Output the (X, Y) coordinate of the center of the cell containing the given text.  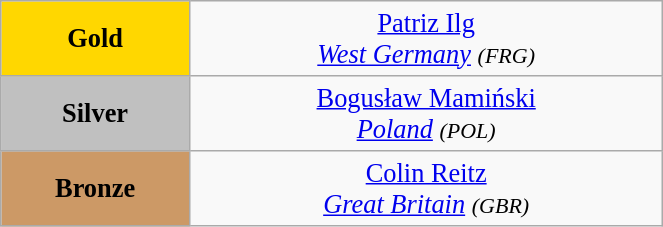
Bronze (96, 188)
Patriz IlgWest Germany (FRG) (426, 38)
Gold (96, 38)
Colin ReitzGreat Britain (GBR) (426, 188)
Bogusław MamińskiPoland (POL) (426, 112)
Silver (96, 112)
